From the cell containing the given text, extract its center point as (x, y) coordinate. 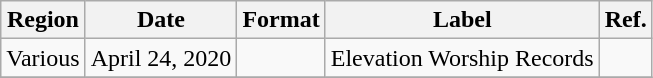
Elevation Worship Records (462, 58)
Various (43, 58)
Ref. (626, 20)
Region (43, 20)
Label (462, 20)
Format (281, 20)
April 24, 2020 (161, 58)
Date (161, 20)
